Scan for the cell matching the given text and deliver its (X, Y) coordinate at center. 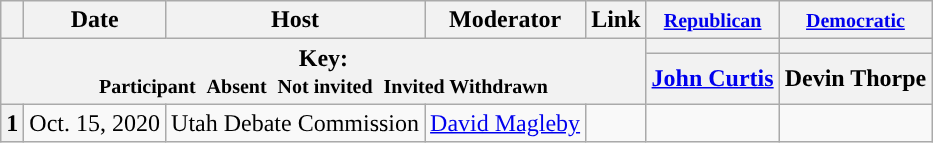
Key: Participant Absent Not invited Invited Withdrawn (324, 72)
Date (95, 20)
Republican (712, 20)
Oct. 15, 2020 (95, 123)
Democratic (856, 20)
David Magleby (506, 123)
Link (616, 20)
Devin Thorpe (856, 78)
1 (12, 123)
Moderator (506, 20)
Host (296, 20)
Utah Debate Commission (296, 123)
John Curtis (712, 78)
